For the text-containing cell, return its midpoint in (x, y) coordinate format. 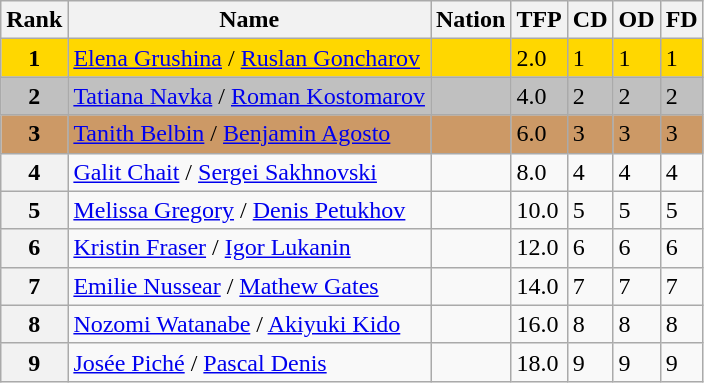
FD (682, 20)
4.0 (539, 96)
Melissa Gregory / Denis Petukhov (250, 210)
OD (636, 20)
Tanith Belbin / Benjamin Agosto (250, 134)
Name (250, 20)
Kristin Fraser / Igor Lukanin (250, 248)
Nozomi Watanabe / Akiyuki Kido (250, 324)
Rank (34, 20)
14.0 (539, 286)
Galit Chait / Sergei Sakhnovski (250, 172)
Emilie Nussear / Mathew Gates (250, 286)
Tatiana Navka / Roman Kostomarov (250, 96)
6.0 (539, 134)
CD (590, 20)
18.0 (539, 362)
Josée Piché / Pascal Denis (250, 362)
12.0 (539, 248)
TFP (539, 20)
Nation (470, 20)
8.0 (539, 172)
16.0 (539, 324)
2.0 (539, 58)
Elena Grushina / Ruslan Goncharov (250, 58)
10.0 (539, 210)
